Return the (x, y) coordinate for the center point of the cell that contains the specified text.  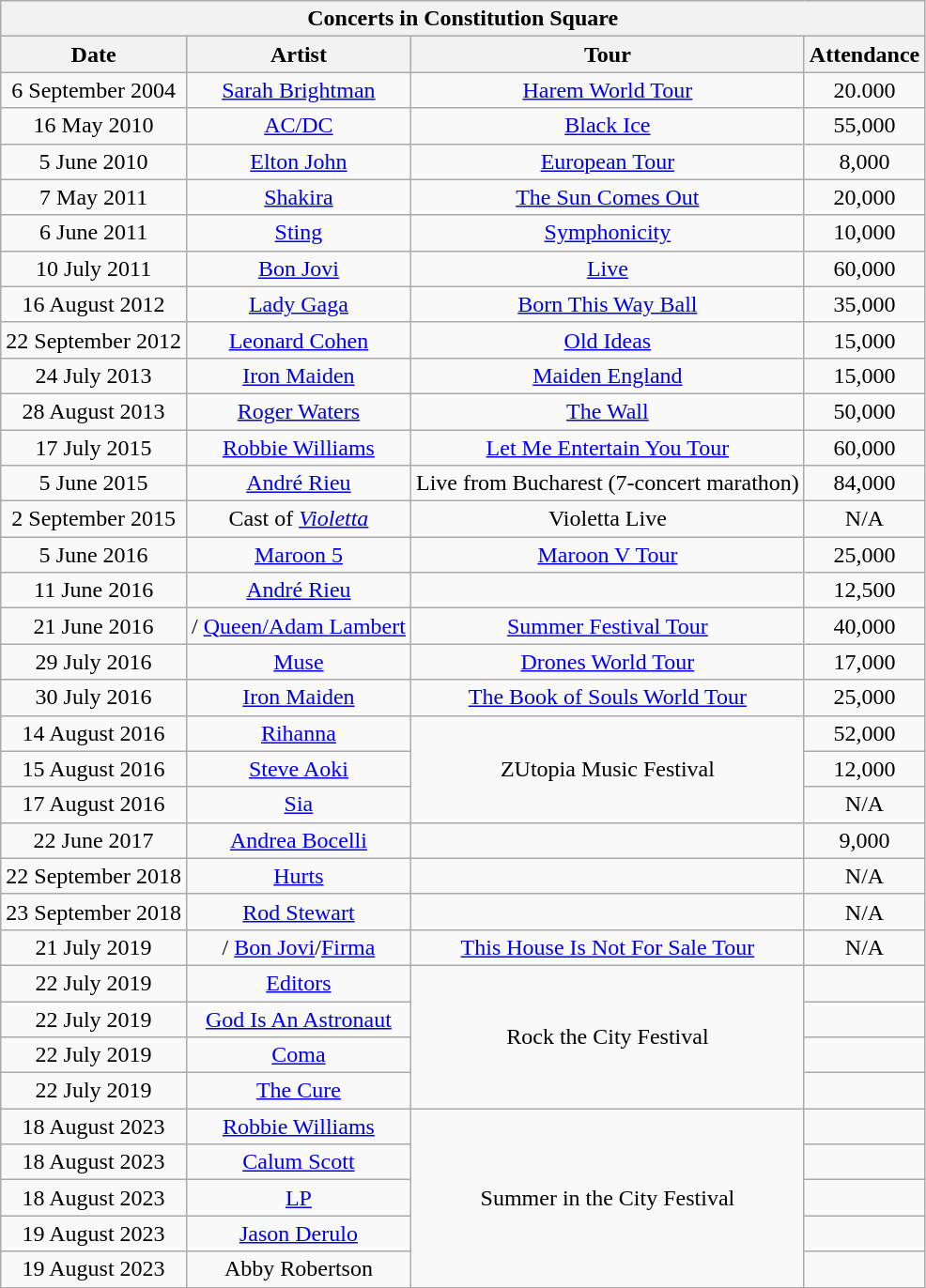
Leonard Cohen (299, 340)
22 September 2012 (94, 340)
Tour (607, 54)
Editors (299, 983)
AC/DC (299, 126)
35,000 (864, 304)
21 June 2016 (94, 626)
5 June 2015 (94, 483)
17 July 2015 (94, 448)
Maiden England (607, 376)
Born This Way Ball (607, 304)
Maroon V Tour (607, 555)
/ Bon Jovi/Firma (299, 947)
30 July 2016 (94, 698)
European Tour (607, 161)
Hurts (299, 876)
29 July 2016 (94, 662)
12,500 (864, 590)
8,000 (864, 161)
10 July 2011 (94, 268)
Violetta Live (607, 519)
Summer in the City Festival (607, 1198)
7 May 2011 (94, 197)
Old Ideas (607, 340)
LP (299, 1198)
10,000 (864, 233)
52,000 (864, 733)
12,000 (864, 769)
Coma (299, 1055)
Harem World Tour (607, 90)
Shakira (299, 197)
6 June 2011 (94, 233)
Jason Derulo (299, 1234)
5 June 2016 (94, 555)
16 May 2010 (94, 126)
Symphonicity (607, 233)
Rock the City Festival (607, 1036)
28 August 2013 (94, 411)
Attendance (864, 54)
The Book of Souls World Tour (607, 698)
55,000 (864, 126)
17,000 (864, 662)
The Sun Comes Out (607, 197)
6 September 2004 (94, 90)
/ Queen/Adam Lambert (299, 626)
22 September 2018 (94, 876)
God Is An Astronaut (299, 1019)
Summer Festival Tour (607, 626)
22 June 2017 (94, 840)
Calum Scott (299, 1162)
Lady Gaga (299, 304)
11 June 2016 (94, 590)
9,000 (864, 840)
24 July 2013 (94, 376)
20.000 (864, 90)
Concerts in Constitution Square (463, 19)
Elton John (299, 161)
14 August 2016 (94, 733)
Cast of Violetta (299, 519)
40,000 (864, 626)
Rihanna (299, 733)
This House Is Not For Sale Tour (607, 947)
21 July 2019 (94, 947)
84,000 (864, 483)
2 September 2015 (94, 519)
Bon Jovi (299, 268)
Let Me Entertain You Tour (607, 448)
Sting (299, 233)
Live (607, 268)
Maroon 5 (299, 555)
Muse (299, 662)
Artist (299, 54)
16 August 2012 (94, 304)
ZUtopia Music Festival (607, 769)
Sarah Brightman (299, 90)
Date (94, 54)
Rod Stewart (299, 912)
The Cure (299, 1091)
15 August 2016 (94, 769)
Abby Robertson (299, 1269)
The Wall (607, 411)
17 August 2016 (94, 805)
Black Ice (607, 126)
Live from Bucharest (7-concert marathon) (607, 483)
5 June 2010 (94, 161)
Drones World Tour (607, 662)
50,000 (864, 411)
Steve Aoki (299, 769)
Andrea Bocelli (299, 840)
20,000 (864, 197)
Roger Waters (299, 411)
23 September 2018 (94, 912)
Sia (299, 805)
